Capture the cell that displays the provided text and extract its (X, Y) central coordinate. 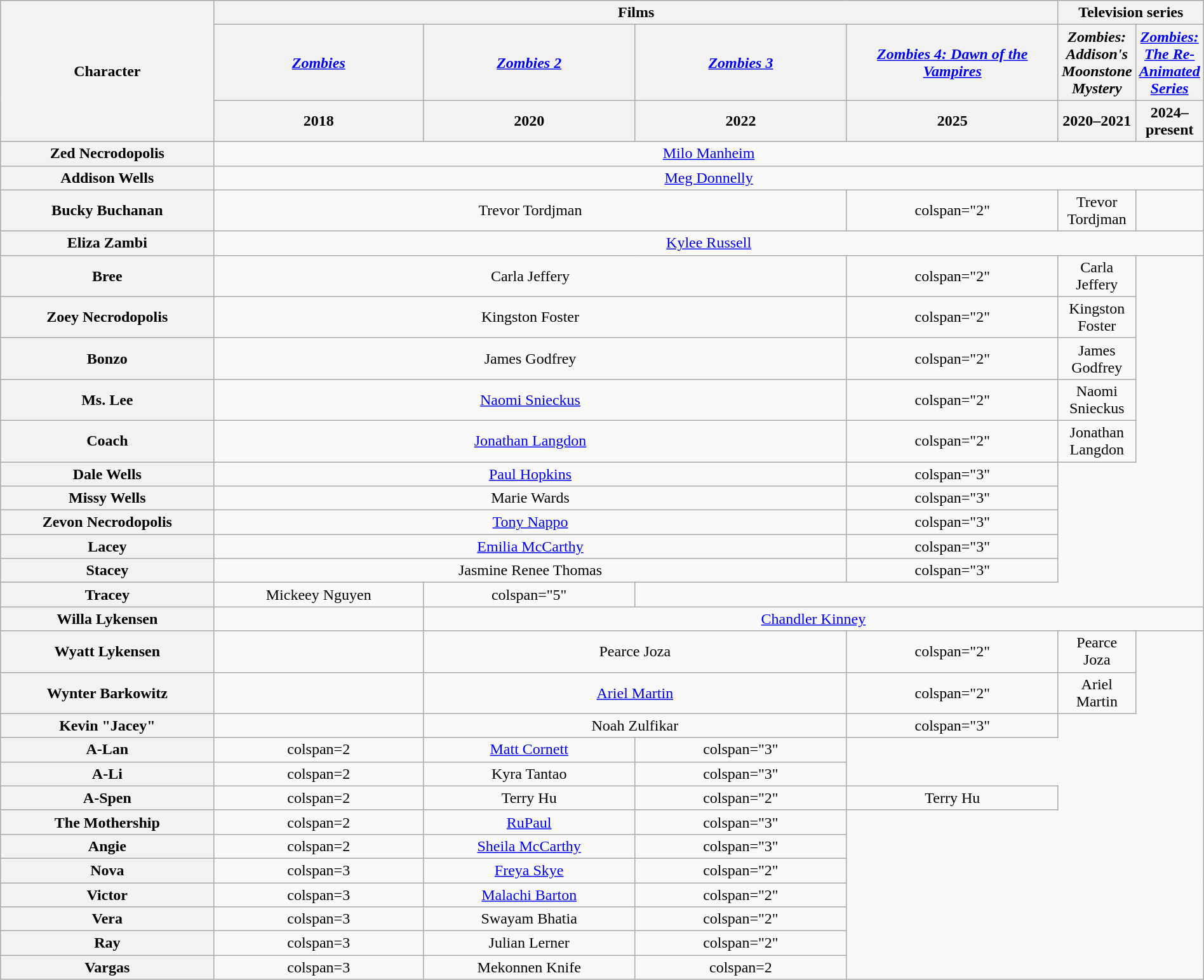
Emilia McCarthy (530, 546)
Matt Cornett (530, 750)
Vargas (107, 967)
Nova (107, 870)
colspan="5" (530, 595)
Willa Lykensen (107, 619)
Paul Hopkins (530, 474)
2020–2021 (1097, 121)
Lacey (107, 546)
Zombies: Addison's Moonstone Mystery (1097, 62)
Addison Wells (107, 178)
Zombies (319, 62)
Zombies 4: Dawn of the Vampires (953, 62)
Zombies 2 (530, 62)
Meg Donnelly (709, 178)
2024–present (1170, 121)
Swayam Bhatia (530, 919)
Films (636, 13)
Wyatt Lykensen (107, 651)
Sheila McCarthy (530, 846)
2022 (740, 121)
Marie Wards (530, 498)
Tracey (107, 595)
Victor (107, 894)
Kevin "Jacey" (107, 725)
A-Lan (107, 750)
Mickeey Nguyen (319, 595)
Zombies: The Re-Animated Series (1170, 62)
Bucky Buchanan (107, 211)
Bonzo (107, 358)
Zombies 3 (740, 62)
A-Spen (107, 798)
RuPaul (530, 822)
Coach (107, 440)
Noah Zulfikar (635, 725)
Jasmine Renee Thomas (530, 571)
Vera (107, 919)
2020 (530, 121)
Ray (107, 943)
Dale Wells (107, 474)
A-Li (107, 774)
Zoey Necrodopolis (107, 317)
Freya Skye (530, 870)
Wynter Barkowitz (107, 693)
Kyra Tantao (530, 774)
Eliza Zambi (107, 243)
2025 (953, 121)
Angie (107, 846)
The Mothership (107, 822)
Malachi Barton (530, 894)
Zevon Necrodopolis (107, 522)
2018 (319, 121)
Bree (107, 275)
Chandler Kinney (814, 619)
Mekonnen Knife (530, 967)
Milo Manheim (709, 154)
Kylee Russell (709, 243)
Character (107, 71)
Stacey (107, 571)
Zed Necrodopolis (107, 154)
Television series (1130, 13)
Missy Wells (107, 498)
Julian Lerner (530, 943)
Tony Nappo (530, 522)
Ms. Lee (107, 400)
